Capture the cell that displays the provided text and extract its [X, Y] central coordinate. 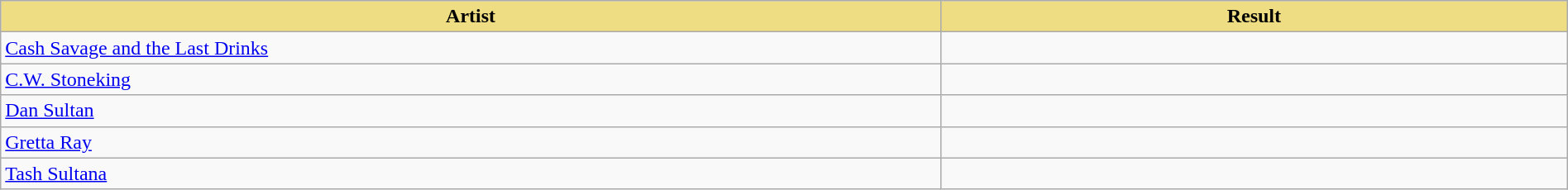
Artist [471, 17]
Dan Sultan [471, 111]
Result [1254, 17]
Tash Sultana [471, 173]
C.W. Stoneking [471, 79]
Gretta Ray [471, 142]
Cash Savage and the Last Drinks [471, 48]
